Capture the cell that displays the provided text and extract its [x, y] central coordinate. 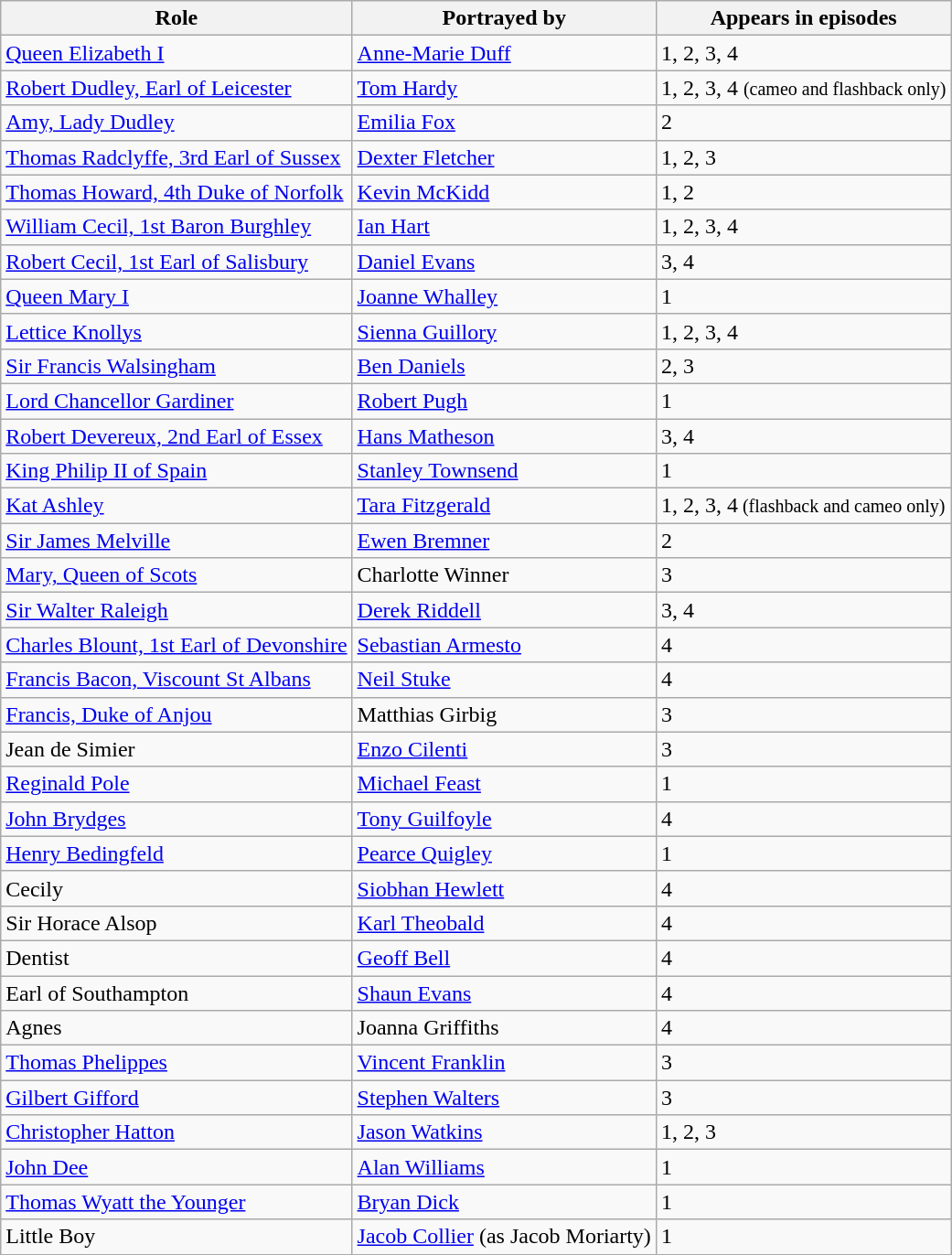
Ben Daniels [504, 366]
Thomas Wyatt the Younger [176, 1202]
Ian Hart [504, 227]
Thomas Howard, 4th Duke of Norfolk [176, 192]
Earl of Southampton [176, 992]
Kat Ashley [176, 506]
Dexter Fletcher [504, 157]
Daniel Evans [504, 262]
Charles Blount, 1st Earl of Devonshire [176, 645]
Little Boy [176, 1237]
Robert Cecil, 1st Earl of Salisbury [176, 262]
Bryan Dick [504, 1202]
Sienna Guillory [504, 331]
Jacob Collier (as Jacob Moriarty) [504, 1237]
Michael Feast [504, 784]
Geoff Bell [504, 958]
Portrayed by [504, 18]
Henry Bedingfeld [176, 853]
Shaun Evans [504, 992]
Jean de Simier [176, 749]
Sir Horace Alsop [176, 923]
Jason Watkins [504, 1132]
Sir Walter Raleigh [176, 610]
Matthias Girbig [504, 714]
2, 3 [803, 366]
Robert Devereux, 2nd Earl of Essex [176, 436]
1, 2, 3, 4 (flashback and cameo only) [803, 506]
Robert Dudley, Earl of Leicester [176, 88]
Tom Hardy [504, 88]
Charlotte Winner [504, 575]
King Philip II of Spain [176, 471]
Robert Pugh [504, 401]
Lettice Knollys [176, 331]
Alan Williams [504, 1167]
Ewen Bremner [504, 541]
Agnes [176, 1028]
John Brydges [176, 819]
Lord Chancellor Gardiner [176, 401]
Tony Guilfoyle [504, 819]
Cecily [176, 888]
Vincent Franklin [504, 1063]
Sir Francis Walsingham [176, 366]
Hans Matheson [504, 436]
Christopher Hatton [176, 1132]
Pearce Quigley [504, 853]
Mary, Queen of Scots [176, 575]
Siobhan Hewlett [504, 888]
Stanley Townsend [504, 471]
William Cecil, 1st Baron Burghley [176, 227]
Emilia Fox [504, 123]
Francis, Duke of Anjou [176, 714]
Derek Riddell [504, 610]
Queen Elizabeth I [176, 53]
Thomas Phelippes [176, 1063]
Stephen Walters [504, 1098]
Dentist [176, 958]
Amy, Lady Dudley [176, 123]
Joanne Whalley [504, 296]
Thomas Radclyffe, 3rd Earl of Sussex [176, 157]
Kevin McKidd [504, 192]
Anne-Marie Duff [504, 53]
Gilbert Gifford [176, 1098]
Appears in episodes [803, 18]
Karl Theobald [504, 923]
Queen Mary I [176, 296]
Sebastian Armesto [504, 645]
Reginald Pole [176, 784]
Role [176, 18]
Neil Stuke [504, 680]
John Dee [176, 1167]
Sir James Melville [176, 541]
1, 2, 3, 4 (cameo and flashback only) [803, 88]
Enzo Cilenti [504, 749]
Joanna Griffiths [504, 1028]
1, 2 [803, 192]
Tara Fitzgerald [504, 506]
Francis Bacon, Viscount St Albans [176, 680]
